Determine the (X, Y) coordinate at the center of the cell enclosing the given text.  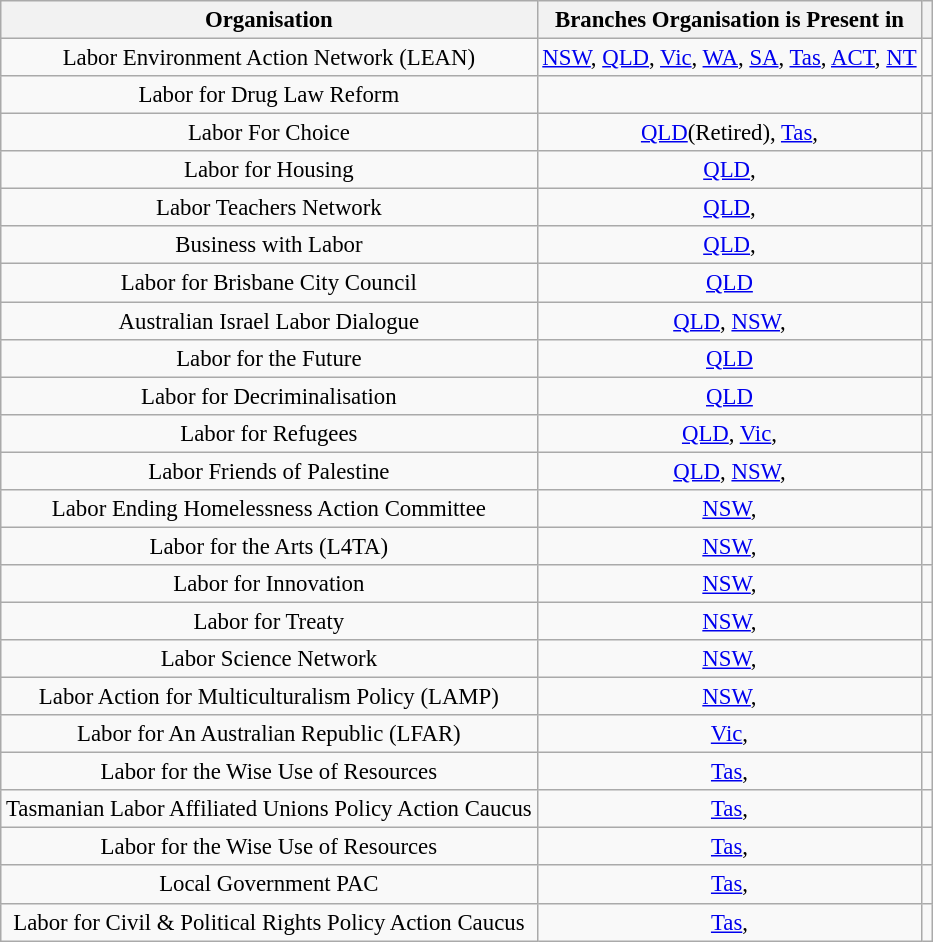
Labor for Brisbane City Council (269, 283)
Labor Friends of Palestine (269, 471)
Labor Environment Action Network (LEAN) (269, 58)
Labor Teachers Network (269, 208)
Labor for Treaty (269, 621)
Labor for Refugees (269, 433)
Organisation (269, 20)
Local Government PAC (269, 885)
Tasmanian Labor Affiliated Unions Policy Action Caucus (269, 809)
Labor For Choice (269, 133)
Labor for the Arts (L4TA) (269, 546)
Labor for the Future (269, 358)
Labor Ending Homelessness Action Committee (269, 509)
Business with Labor (269, 245)
Labor for Civil & Political Rights Policy Action Caucus (269, 922)
Labor for Decriminalisation (269, 396)
QLD(Retired), Tas, (730, 133)
QLD, Vic, (730, 433)
Labor Science Network (269, 659)
Vic, (730, 734)
Labor for Innovation (269, 584)
Labor Action for Multiculturalism Policy (LAMP) (269, 697)
NSW, QLD, Vic, WA, SA, Tas, ACT, NT (730, 58)
Branches Organisation is Present in (730, 20)
Australian Israel Labor Dialogue (269, 321)
Labor for Drug Law Reform (269, 95)
Labor for An Australian Republic (LFAR) (269, 734)
Labor for Housing (269, 170)
